Return [X, Y] of the center of cell containing provided text 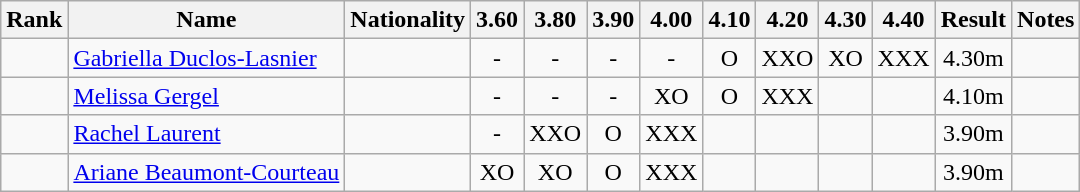
Notes [1046, 20]
Result [973, 20]
Rachel Laurent [206, 134]
4.00 [672, 20]
4.10 [730, 20]
Ariane Beaumont-Courteau [206, 172]
4.40 [904, 20]
Melissa Gergel [206, 96]
4.10m [973, 96]
4.20 [788, 20]
4.30m [973, 58]
Nationality [408, 20]
Name [206, 20]
4.30 [846, 20]
Rank [34, 20]
Gabriella Duclos-Lasnier [206, 58]
3.60 [498, 20]
3.90 [614, 20]
3.80 [556, 20]
